Extract the [X, Y] coordinate from the center of the cell holding the provided text.  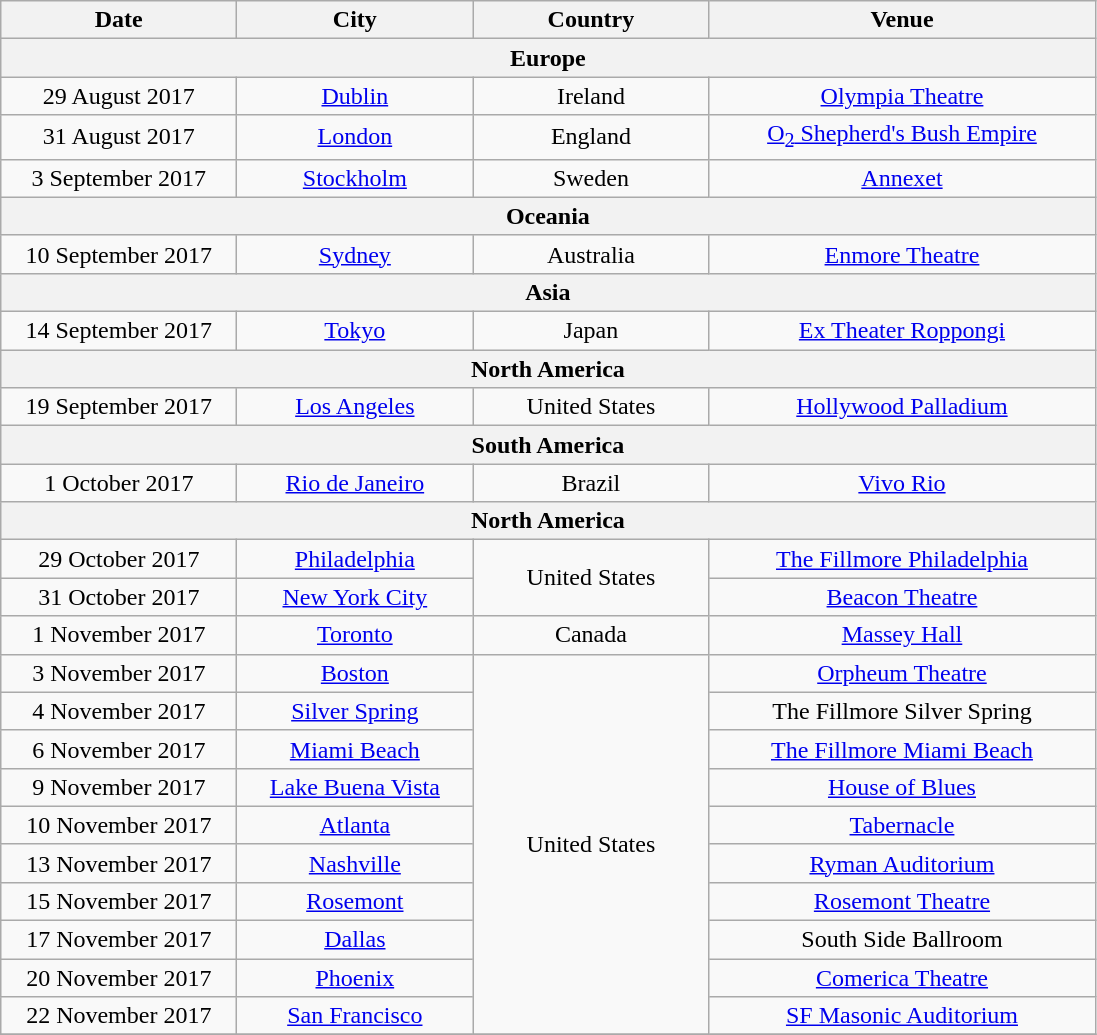
20 November 2017 [119, 978]
31 October 2017 [119, 597]
Dublin [355, 96]
San Francisco [355, 1016]
Ex Theater Roppongi [902, 331]
South Side Ballroom [902, 940]
Massey Hall [902, 635]
Venue [902, 20]
29 August 2017 [119, 96]
Miami Beach [355, 749]
London [355, 137]
1 November 2017 [119, 635]
29 October 2017 [119, 559]
City [355, 20]
Olympia Theatre [902, 96]
Stockholm [355, 178]
The Fillmore Philadelphia [902, 559]
Los Angeles [355, 407]
Philadelphia [355, 559]
9 November 2017 [119, 787]
The Fillmore Miami Beach [902, 749]
1 October 2017 [119, 483]
Europe [548, 58]
Rosemont Theatre [902, 901]
Country [591, 20]
3 September 2017 [119, 178]
Australia [591, 254]
4 November 2017 [119, 711]
New York City [355, 597]
Enmore Theatre [902, 254]
Tokyo [355, 331]
South America [548, 445]
Date [119, 20]
Dallas [355, 940]
The Fillmore Silver Spring [902, 711]
SF Masonic Auditorium [902, 1016]
Sydney [355, 254]
Silver Spring [355, 711]
Phoenix [355, 978]
England [591, 137]
Canada [591, 635]
Asia [548, 292]
Japan [591, 331]
Lake Buena Vista [355, 787]
3 November 2017 [119, 673]
Orpheum Theatre [902, 673]
10 September 2017 [119, 254]
19 September 2017 [119, 407]
Brazil [591, 483]
31 August 2017 [119, 137]
Oceania [548, 216]
Nashville [355, 863]
14 September 2017 [119, 331]
6 November 2017 [119, 749]
Atlanta [355, 825]
O2 Shepherd's Bush Empire [902, 137]
17 November 2017 [119, 940]
22 November 2017 [119, 1016]
Boston [355, 673]
15 November 2017 [119, 901]
Annexet [902, 178]
13 November 2017 [119, 863]
Rosemont [355, 901]
Toronto [355, 635]
House of Blues [902, 787]
Vivo Rio [902, 483]
Comerica Theatre [902, 978]
Hollywood Palladium [902, 407]
10 November 2017 [119, 825]
Beacon Theatre [902, 597]
Sweden [591, 178]
Ireland [591, 96]
Tabernacle [902, 825]
Rio de Janeiro [355, 483]
Ryman Auditorium [902, 863]
